Capture the cell that displays the provided text and extract its (X, Y) central coordinate. 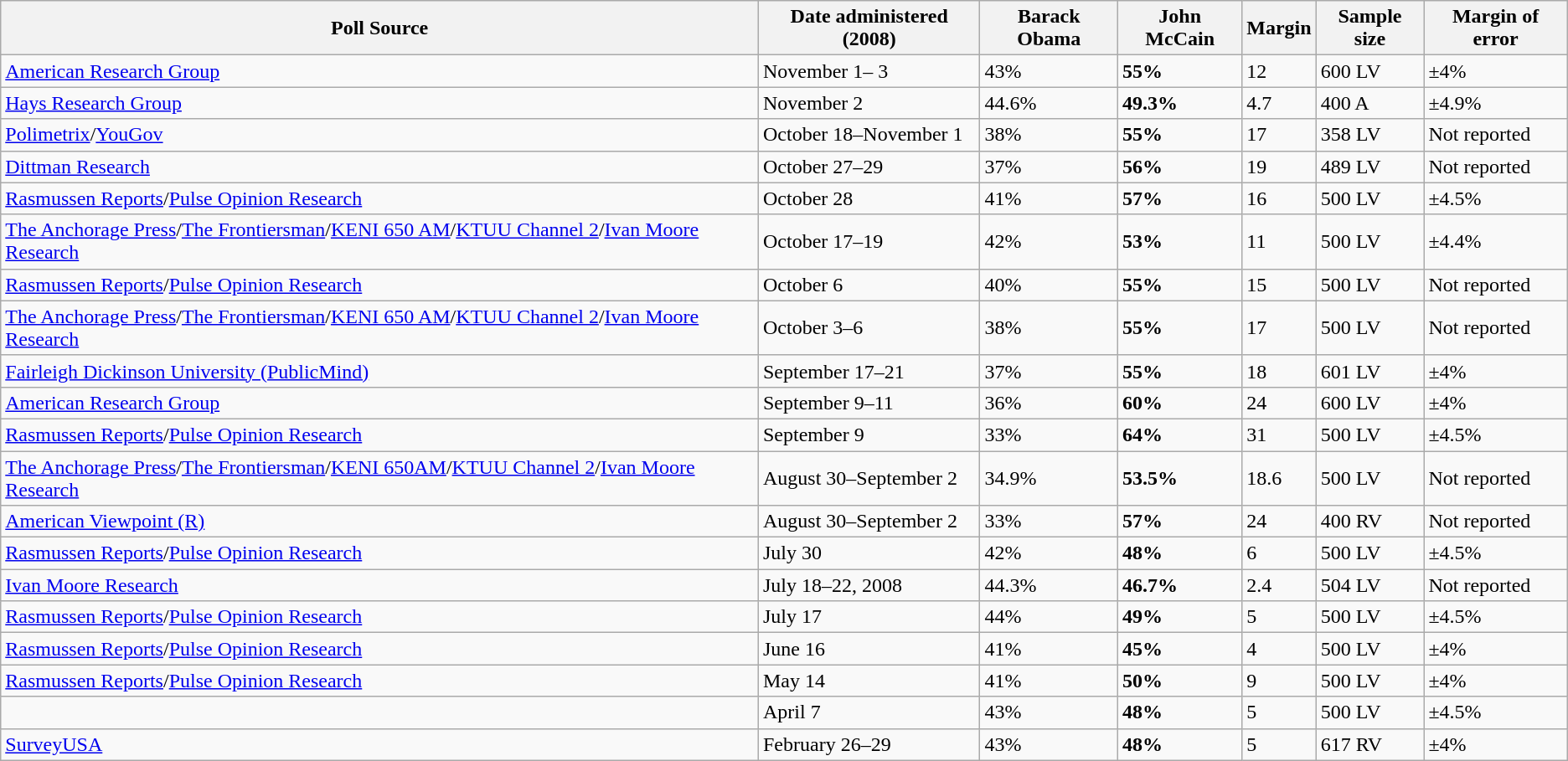
John McCain (1180, 28)
45% (1180, 649)
American Viewpoint (R) (380, 522)
53.5% (1180, 477)
49.3% (1180, 103)
May 14 (869, 681)
12 (1279, 71)
36% (1049, 403)
18.6 (1279, 477)
September 17–21 (869, 371)
50% (1180, 681)
56% (1180, 167)
July 18–22, 2008 (869, 585)
±4.4% (1496, 241)
358 LV (1370, 135)
July 17 (869, 617)
February 26–29 (869, 744)
44% (1049, 617)
34.9% (1049, 477)
617 RV (1370, 744)
October 18–November 1 (869, 135)
31 (1279, 434)
Hays Research Group (380, 103)
44.6% (1049, 103)
April 7 (869, 712)
19 (1279, 167)
September 9–11 (869, 403)
October 28 (869, 198)
64% (1180, 434)
September 9 (869, 434)
July 30 (869, 553)
400 A (1370, 103)
Ivan Moore Research (380, 585)
504 LV (1370, 585)
9 (1279, 681)
Poll Source (380, 28)
Date administered (2008) (869, 28)
Margin (1279, 28)
40% (1049, 285)
November 1– 3 (869, 71)
49% (1180, 617)
±4.9% (1496, 103)
SurveyUSA (380, 744)
Polimetrix/YouGov (380, 135)
6 (1279, 553)
46.7% (1180, 585)
601 LV (1370, 371)
November 2 (869, 103)
October 6 (869, 285)
June 16 (869, 649)
2.4 (1279, 585)
16 (1279, 198)
October 27–29 (869, 167)
4.7 (1279, 103)
Barack Obama (1049, 28)
489 LV (1370, 167)
44.3% (1049, 585)
The Anchorage Press/The Frontiersman/KENI 650AM/KTUU Channel 2/Ivan Moore Research (380, 477)
15 (1279, 285)
Fairleigh Dickinson University (PublicMind) (380, 371)
400 RV (1370, 522)
53% (1180, 241)
18 (1279, 371)
4 (1279, 649)
October 17–19 (869, 241)
11 (1279, 241)
October 3–6 (869, 328)
Sample size (1370, 28)
60% (1180, 403)
Dittman Research (380, 167)
Margin of error (1496, 28)
